Output the [x, y] coordinate of the center of the cell containing the given text.  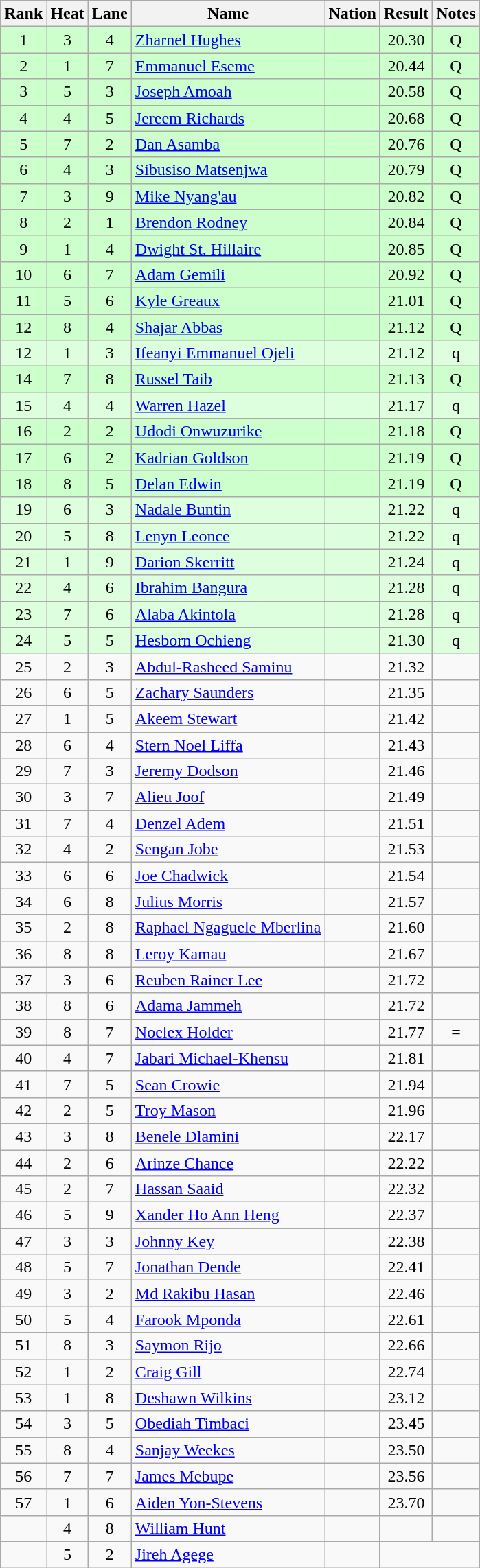
Johnny Key [228, 1241]
44 [23, 1163]
Dan Asamba [228, 144]
Darion Skerritt [228, 562]
Arinze Chance [228, 1163]
22.66 [406, 1346]
21.13 [406, 379]
Rank [23, 14]
26 [23, 692]
Farook Mponda [228, 1320]
20.30 [406, 40]
Delan Edwin [228, 484]
21.24 [406, 562]
22 [23, 588]
45 [23, 1189]
20 [23, 536]
Aiden Yon-Stevens [228, 1502]
Nation [352, 14]
Md Rakibu Hasan [228, 1294]
38 [23, 1006]
21.60 [406, 928]
Raphael Ngaguele Mberlina [228, 928]
33 [23, 876]
20.82 [406, 196]
Julius Morris [228, 902]
Deshawn Wilkins [228, 1398]
21.17 [406, 406]
Denzel Adem [228, 823]
21.46 [406, 771]
Kadrian Goldson [228, 458]
43 [23, 1136]
21.67 [406, 954]
18 [23, 484]
Jereem Richards [228, 118]
Nadale Buntin [228, 510]
10 [23, 274]
51 [23, 1346]
= [456, 1032]
Heat [67, 14]
22.61 [406, 1320]
Kyle Greaux [228, 301]
22.37 [406, 1215]
22.74 [406, 1372]
25 [23, 666]
21.18 [406, 432]
Zachary Saunders [228, 692]
Sibusiso Matsenjwa [228, 170]
Dwight St. Hillaire [228, 248]
22.41 [406, 1267]
Sengan Jobe [228, 850]
Result [406, 14]
Sanjay Weekes [228, 1450]
Russel Taib [228, 379]
16 [23, 432]
56 [23, 1476]
42 [23, 1110]
Name [228, 14]
Jonathan Dende [228, 1267]
Mike Nyang'au [228, 196]
Ifeanyi Emmanuel Ojeli [228, 353]
21.49 [406, 797]
Jeremy Dodson [228, 771]
52 [23, 1372]
21.35 [406, 692]
21.57 [406, 902]
Brendon Rodney [228, 222]
Warren Hazel [228, 406]
34 [23, 902]
53 [23, 1398]
Stern Noel Liffa [228, 745]
14 [23, 379]
21.43 [406, 745]
Joseph Amoah [228, 92]
Joe Chadwick [228, 876]
Leroy Kamau [228, 954]
23.56 [406, 1476]
21.81 [406, 1058]
21.94 [406, 1084]
21.77 [406, 1032]
35 [23, 928]
11 [23, 301]
21.42 [406, 718]
Troy Mason [228, 1110]
James Mebupe [228, 1476]
Xander Ho Ann Heng [228, 1215]
Alieu Joof [228, 797]
57 [23, 1502]
Jireh Agege [228, 1554]
37 [23, 980]
20.58 [406, 92]
22.22 [406, 1163]
20.44 [406, 66]
Zharnel Hughes [228, 40]
32 [23, 850]
48 [23, 1267]
Craig Gill [228, 1372]
Emmanuel Eseme [228, 66]
Lenyn Leonce [228, 536]
20.85 [406, 248]
41 [23, 1084]
Noelex Holder [228, 1032]
Hesborn Ochieng [228, 640]
Lane [110, 14]
Jabari Michael-Khensu [228, 1058]
Sean Crowie [228, 1084]
William Hunt [228, 1528]
22.38 [406, 1241]
Abdul-Rasheed Saminu [228, 666]
Hassan Saaid [228, 1189]
22.32 [406, 1189]
24 [23, 640]
Alaba Akintola [228, 614]
20.68 [406, 118]
22.17 [406, 1136]
Obediah Timbaci [228, 1424]
21.51 [406, 823]
29 [23, 771]
Adam Gemili [228, 274]
Udodi Onwuzurike [228, 432]
Saymon Rijo [228, 1346]
23.70 [406, 1502]
47 [23, 1241]
55 [23, 1450]
27 [23, 718]
49 [23, 1294]
19 [23, 510]
23.50 [406, 1450]
54 [23, 1424]
31 [23, 823]
21.53 [406, 850]
Adama Jammeh [228, 1006]
Akeem Stewart [228, 718]
39 [23, 1032]
30 [23, 797]
20.84 [406, 222]
36 [23, 954]
23.45 [406, 1424]
23 [23, 614]
Reuben Rainer Lee [228, 980]
21.54 [406, 876]
Shajar Abbas [228, 327]
15 [23, 406]
40 [23, 1058]
17 [23, 458]
20.92 [406, 274]
22.46 [406, 1294]
28 [23, 745]
50 [23, 1320]
Notes [456, 14]
21.30 [406, 640]
46 [23, 1215]
20.79 [406, 170]
20.76 [406, 144]
23.12 [406, 1398]
21.01 [406, 301]
21.32 [406, 666]
21 [23, 562]
Benele Dlamini [228, 1136]
Ibrahim Bangura [228, 588]
21.96 [406, 1110]
